Determine the [X, Y] coordinate at the center of the cell enclosing the given text.  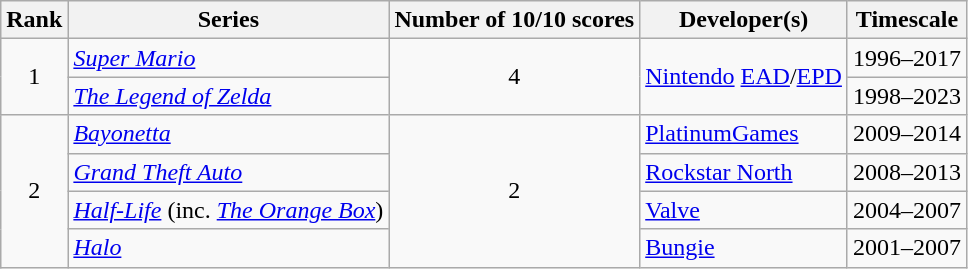
1996–2017 [906, 58]
4 [514, 77]
Nintendo EAD/EPD [744, 77]
Developer(s) [744, 20]
Series [228, 20]
The Legend of Zelda [228, 96]
1998–2023 [906, 96]
PlatinumGames [744, 134]
Bayonetta [228, 134]
Rank [34, 20]
Timescale [906, 20]
Valve [744, 210]
2008–2013 [906, 172]
2001–2007 [906, 248]
1 [34, 77]
2009–2014 [906, 134]
2004–2007 [906, 210]
Super Mario [228, 58]
Rockstar North [744, 172]
Half-Life (inc. The Orange Box) [228, 210]
Bungie [744, 248]
Halo [228, 248]
Grand Theft Auto [228, 172]
Number of 10/10 scores [514, 20]
